Search for the cell housing the specified text and yield its [x, y] center coordinate. 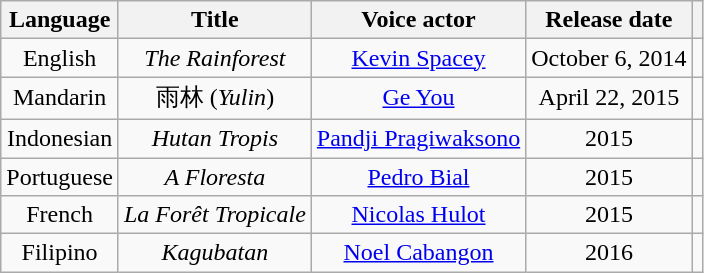
October 6, 2014 [609, 58]
雨林 (Yulin) [214, 98]
Release date [609, 20]
English [60, 58]
Voice actor [418, 20]
Noel Cabangon [418, 253]
French [60, 215]
Title [214, 20]
Nicolas Hulot [418, 215]
Filipino [60, 253]
April 22, 2015 [609, 98]
Pedro Bial [418, 177]
Language [60, 20]
Kevin Spacey [418, 58]
A Floresta [214, 177]
2016 [609, 253]
La Forêt Tropicale [214, 215]
Ge You [418, 98]
Indonesian [60, 138]
Hutan Tropis [214, 138]
Kagubatan [214, 253]
Portuguese [60, 177]
Mandarin [60, 98]
Pandji Pragiwaksono [418, 138]
The Rainforest [214, 58]
